Return the (X, Y) coordinate for the center point of the cell that contains the specified text.  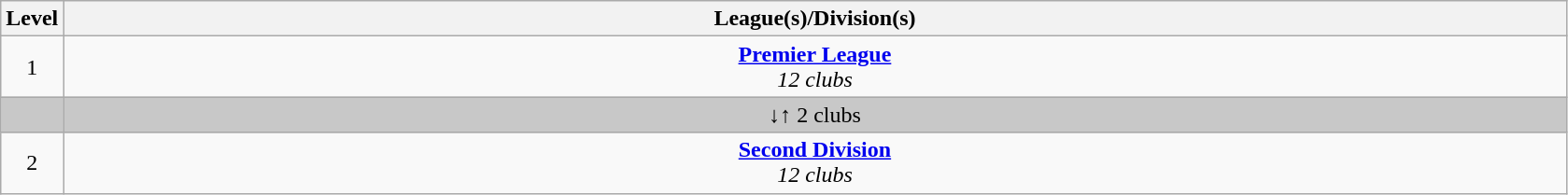
↓↑ 2 clubs (814, 115)
League(s)/Division(s) (814, 19)
Level (32, 19)
2 (32, 162)
1 (32, 67)
Premier League12 clubs (814, 67)
Second Division12 clubs (814, 162)
